Determine the (X, Y) coordinate at the center of the cell enclosing the given text.  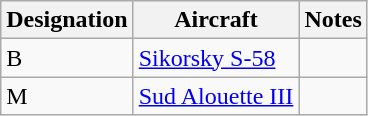
M (67, 96)
Aircraft (216, 20)
Notes (333, 20)
Sud Alouette III (216, 96)
Designation (67, 20)
B (67, 58)
Sikorsky S-58 (216, 58)
